Pinpoint the cell where the given text exists, returning its [x, y] midpoint coordinate. 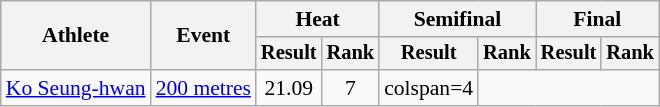
Event [204, 36]
Athlete [76, 36]
colspan=4 [428, 88]
Semifinal [458, 19]
21.09 [289, 88]
Ko Seung-hwan [76, 88]
7 [351, 88]
200 metres [204, 88]
Heat [318, 19]
Final [598, 19]
